Find where the given text appears and provide that cell's center as [X, Y] coordinate. 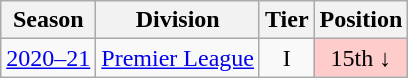
Tier [286, 20]
I [286, 58]
Position [361, 20]
Division [178, 20]
Premier League [178, 58]
Season [48, 20]
15th ↓ [361, 58]
2020–21 [48, 58]
